Capture the cell that displays the provided text and extract its (x, y) central coordinate. 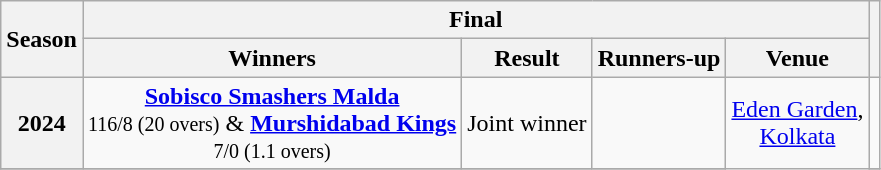
Result (527, 58)
Final (475, 20)
Eden Garden,Kolkata (798, 123)
Sobisco Smashers Malda 116/8 (20 overs) & Murshidabad Kings 7/0 (1.1 overs) (272, 123)
Season (42, 39)
Winners (272, 58)
Runners-up (659, 58)
Venue (798, 58)
2024 (42, 123)
Joint winner (527, 123)
